Scan for the cell matching the given text and deliver its (x, y) coordinate at center. 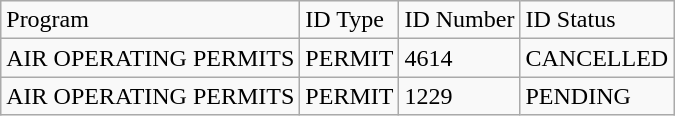
ID Type (350, 20)
CANCELLED (597, 58)
1229 (460, 96)
ID Number (460, 20)
4614 (460, 58)
Program (150, 20)
PENDING (597, 96)
ID Status (597, 20)
